Provide the (x, y) coordinate of the cell's center where the given text is located.  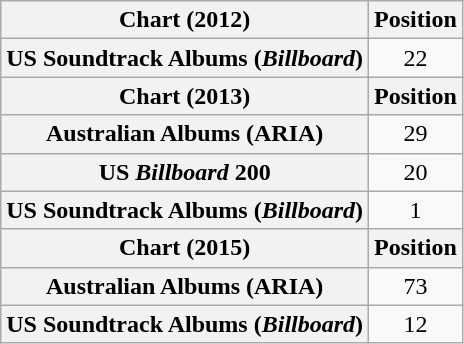
Chart (2015) (185, 248)
73 (416, 286)
Chart (2013) (185, 96)
29 (416, 134)
20 (416, 172)
Chart (2012) (185, 20)
1 (416, 210)
US Billboard 200 (185, 172)
22 (416, 58)
12 (416, 324)
